Extract the [x, y] coordinate from the center of the cell holding the provided text.  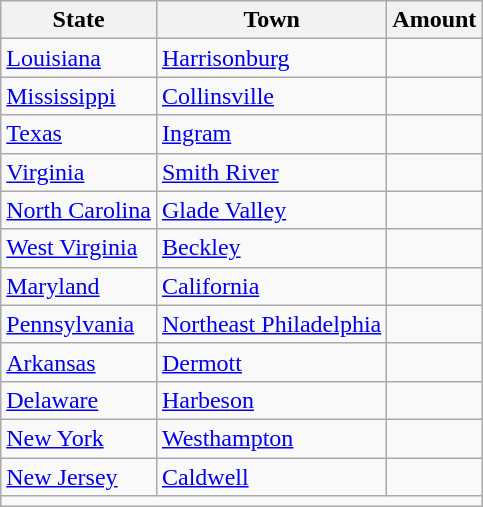
Mississippi [79, 96]
Dermott [271, 362]
Texas [79, 134]
Delaware [79, 400]
North Carolina [79, 210]
New Jersey [79, 477]
Caldwell [271, 477]
Maryland [79, 286]
Harrisonburg [271, 58]
Collinsville [271, 96]
California [271, 286]
Northeast Philadelphia [271, 324]
Arkansas [79, 362]
Amount [434, 20]
Virginia [79, 172]
Glade Valley [271, 210]
State [79, 20]
New York [79, 438]
Ingram [271, 134]
Westhampton [271, 438]
Harbeson [271, 400]
Smith River [271, 172]
Beckley [271, 248]
Louisiana [79, 58]
Pennsylvania [79, 324]
Town [271, 20]
West Virginia [79, 248]
